Scan for the cell matching the given text and deliver its (x, y) coordinate at center. 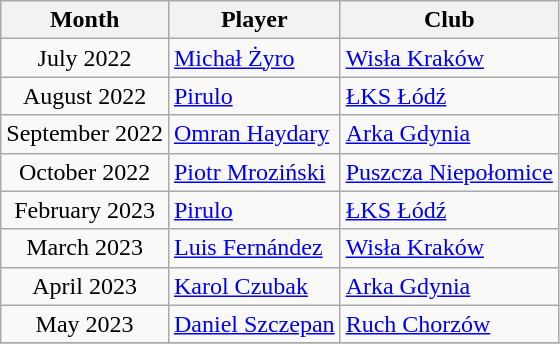
Month (85, 20)
Karol Czubak (254, 286)
Ruch Chorzów (449, 324)
Daniel Szczepan (254, 324)
July 2022 (85, 58)
October 2022 (85, 172)
Luis Fernández (254, 248)
August 2022 (85, 96)
Piotr Mroziński (254, 172)
September 2022 (85, 134)
Puszcza Niepołomice (449, 172)
April 2023 (85, 286)
Player (254, 20)
February 2023 (85, 210)
Club (449, 20)
March 2023 (85, 248)
May 2023 (85, 324)
Omran Haydary (254, 134)
Michał Żyro (254, 58)
